Capture the cell that displays the provided text and extract its [x, y] central coordinate. 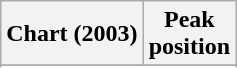
Peakposition [189, 34]
Chart (2003) [72, 34]
